From the cell containing the given text, extract its center point as [x, y] coordinate. 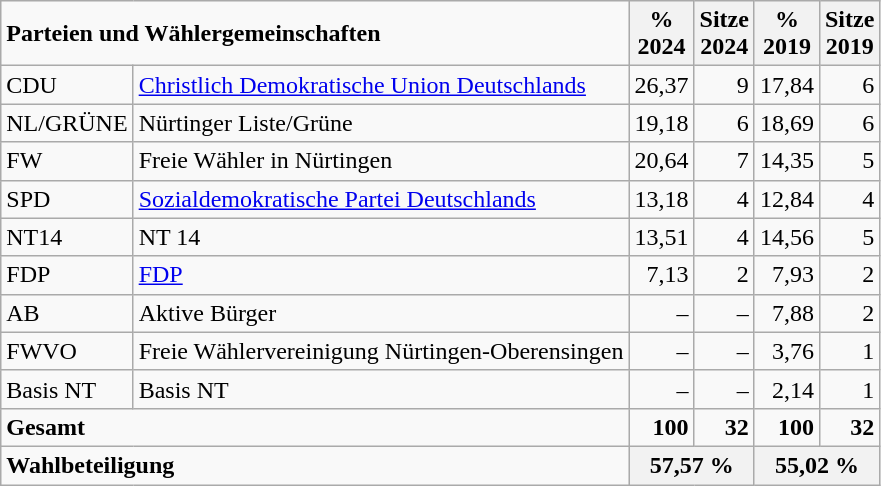
NT14 [67, 237]
Aktive Bürger [381, 313]
18,69 [786, 123]
Sozialdemokratische Partei Deutschlands [381, 199]
FW [67, 161]
12,84 [786, 199]
2,14 [786, 389]
7,93 [786, 275]
7,88 [786, 313]
FWVO [67, 351]
Gesamt [315, 427]
7,13 [662, 275]
14,56 [786, 237]
14,35 [786, 161]
3,76 [786, 351]
13,18 [662, 199]
%2024 [662, 34]
17,84 [786, 85]
Christlich Demokratische Union Deutschlands [381, 85]
57,57 % [692, 465]
NL/GRÜNE [67, 123]
CDU [67, 85]
%2019 [786, 34]
Sitze2019 [849, 34]
SPD [67, 199]
Parteien und Wählergemeinschaften [315, 34]
NT 14 [381, 237]
Freie Wähler in Nürtingen [381, 161]
20,64 [662, 161]
26,37 [662, 85]
13,51 [662, 237]
7 [724, 161]
9 [724, 85]
55,02 % [816, 465]
AB [67, 313]
Freie Wählervereinigung Nürtingen-Oberensingen [381, 351]
Sitze2024 [724, 34]
Nürtinger Liste/Grüne [381, 123]
Wahlbeteiligung [315, 465]
19,18 [662, 123]
